Determine the [x, y] coordinate at the center of the cell enclosing the given text.  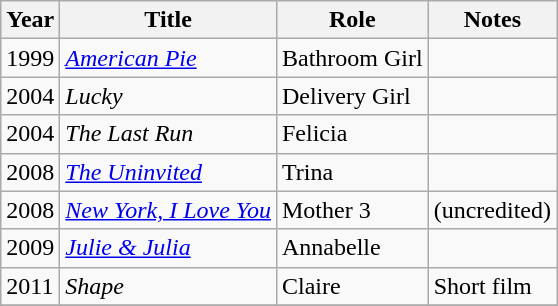
Claire [352, 286]
American Pie [168, 58]
The Uninvited [168, 172]
1999 [30, 58]
Role [352, 20]
Year [30, 20]
Lucky [168, 96]
Notes [492, 20]
(uncredited) [492, 210]
Mother 3 [352, 210]
Trina [352, 172]
Short film [492, 286]
Shape [168, 286]
Delivery Girl [352, 96]
2011 [30, 286]
Title [168, 20]
New York, I Love You [168, 210]
Annabelle [352, 248]
The Last Run [168, 134]
Julie & Julia [168, 248]
2009 [30, 248]
Felicia [352, 134]
Bathroom Girl [352, 58]
